Return the (x, y) coordinate for the center point of the cell that contains the specified text.  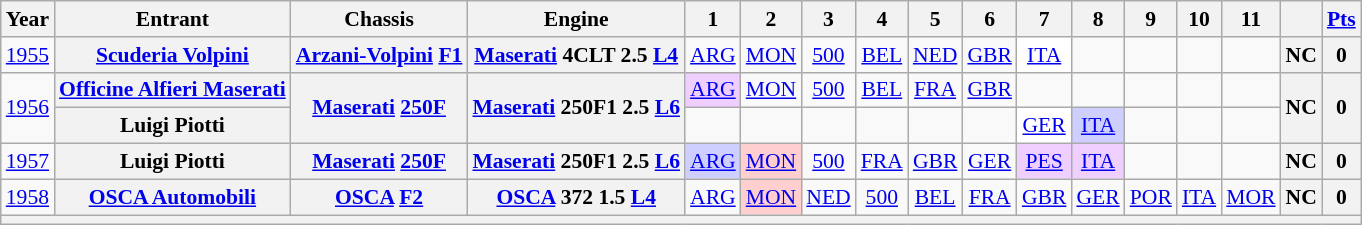
9 (1151, 19)
Arzani-Volpini F1 (380, 55)
5 (936, 19)
4 (882, 19)
Entrant (172, 19)
PES (1044, 162)
Maserati 4CLT 2.5 L4 (576, 55)
Engine (576, 19)
OSCA 372 1.5 L4 (576, 197)
10 (1199, 19)
MOR (1250, 197)
OSCA Automobili (172, 197)
Pts (1342, 19)
11 (1250, 19)
7 (1044, 19)
Chassis (380, 19)
OSCA F2 (380, 197)
Year (28, 19)
1955 (28, 55)
8 (1098, 19)
1957 (28, 162)
6 (990, 19)
3 (828, 19)
Officine Alfieri Maserati (172, 90)
1956 (28, 108)
POR (1151, 197)
Scuderia Volpini (172, 55)
1 (713, 19)
2 (772, 19)
1958 (28, 197)
